Locate the cell with the specified text and output its (X, Y) center coordinate. 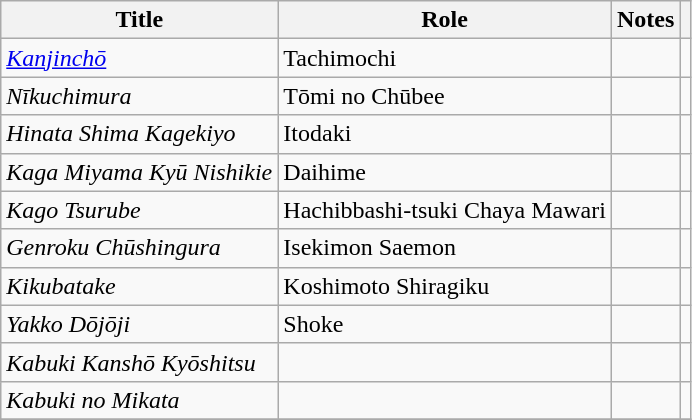
Hachibbashi-tsuki Chaya Mawari (445, 210)
Isekimon Saemon (445, 248)
Title (140, 20)
Kikubatake (140, 286)
Shoke (445, 324)
Kanjinchō (140, 58)
Hinata Shima Kagekiyo (140, 134)
Kabuki Kanshō Kyōshitsu (140, 362)
Tōmi no Chūbee (445, 96)
Daihime (445, 172)
Kago Tsurube (140, 210)
Notes (645, 20)
Itodaki (445, 134)
Role (445, 20)
Kabuki no Mikata (140, 400)
Koshimoto Shiragiku (445, 286)
Genroku Chūshingura (140, 248)
Tachimochi (445, 58)
Kaga Miyama Kyū Nishikie (140, 172)
Yakko Dōjōji (140, 324)
Nīkuchimura (140, 96)
